Locate the cell with the specified text and output its [x, y] center coordinate. 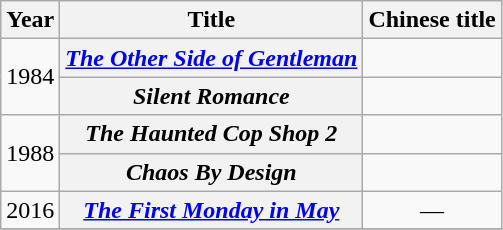
— [432, 210]
The Haunted Cop Shop 2 [212, 134]
Year [30, 20]
Silent Romance [212, 96]
1988 [30, 153]
1984 [30, 77]
The First Monday in May [212, 210]
2016 [30, 210]
Title [212, 20]
Chaos By Design [212, 172]
Chinese title [432, 20]
The Other Side of Gentleman [212, 58]
